Scan for the cell matching the given text and deliver its [x, y] coordinate at center. 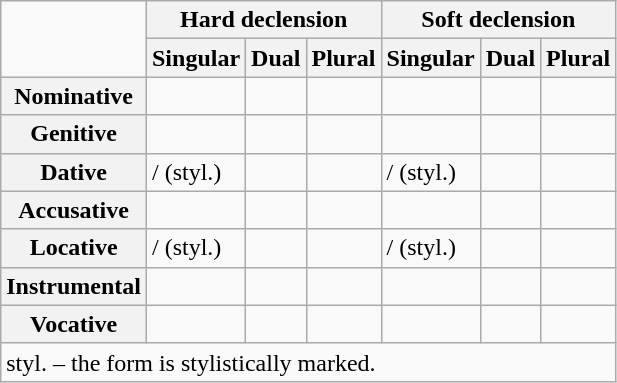
styl. – the form is stylistically marked. [308, 362]
Locative [74, 248]
Genitive [74, 134]
Vocative [74, 324]
Dative [74, 172]
Soft declension [498, 20]
Accusative [74, 210]
Nominative [74, 96]
Hard declension [264, 20]
Instrumental [74, 286]
